Capture the cell that displays the provided text and extract its [x, y] central coordinate. 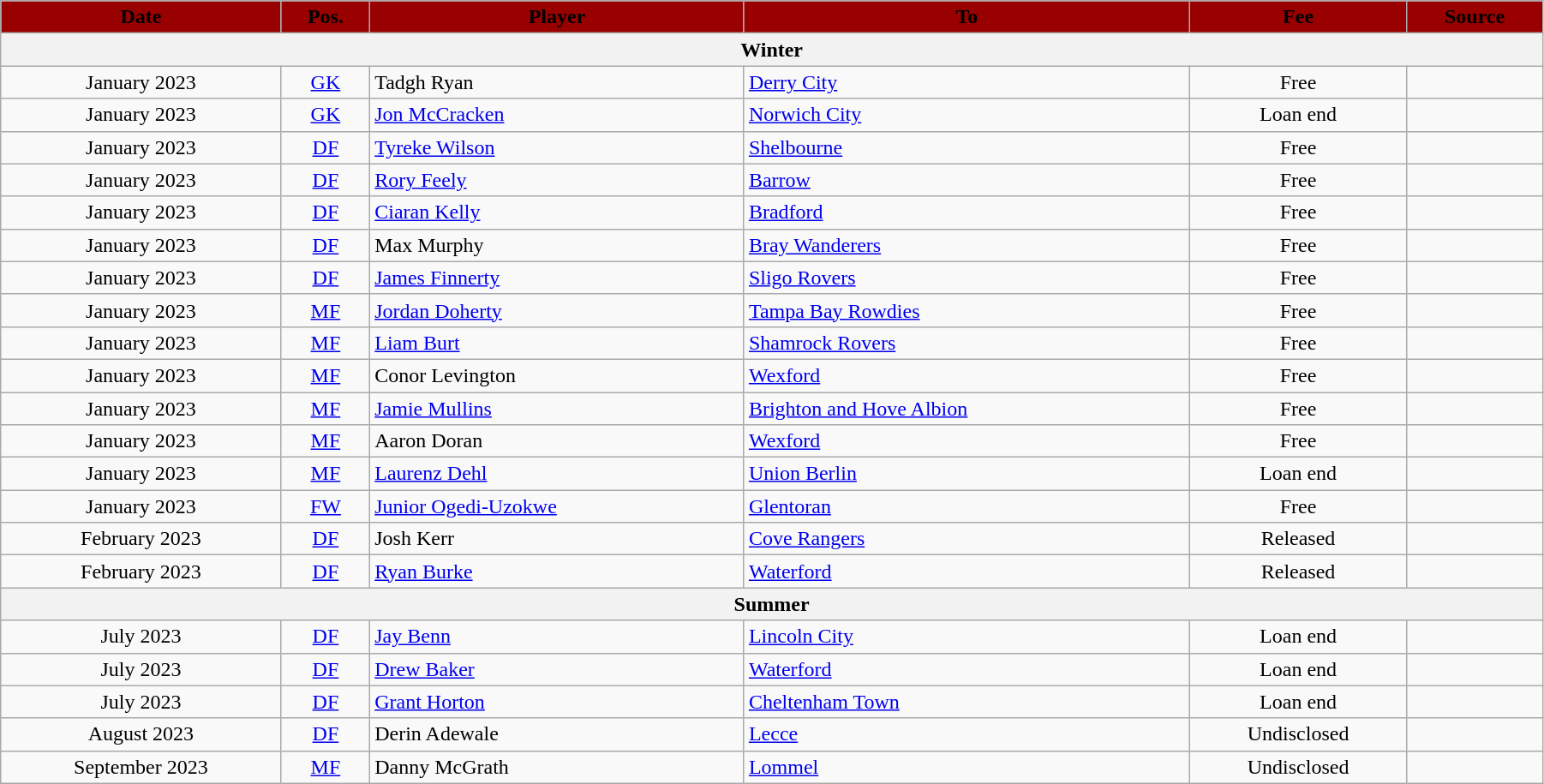
Max Murphy [557, 245]
Tadgh Ryan [557, 82]
To [966, 17]
Date [141, 17]
Fee [1297, 17]
Tyreke Wilson [557, 147]
Junior Ogedi-Uzokwe [557, 506]
Grant Horton [557, 702]
Norwich City [966, 115]
Cove Rangers [966, 539]
Laurenz Dehl [557, 474]
Bray Wanderers [966, 245]
Aaron Doran [557, 441]
Player [557, 17]
Ryan Burke [557, 572]
Shamrock Rovers [966, 343]
Brighton and Hove Albion [966, 409]
Tampa Bay Rowdies [966, 310]
Lincoln City [966, 637]
Barrow [966, 180]
FW [326, 506]
Conor Levington [557, 375]
Sligo Rovers [966, 278]
James Finnerty [557, 278]
Pos. [326, 17]
Drew Baker [557, 669]
Glentoran [966, 506]
Summer [772, 604]
Liam Burt [557, 343]
Jamie Mullins [557, 409]
Cheltenham Town [966, 702]
Bradford [966, 212]
Danny McGrath [557, 767]
Rory Feely [557, 180]
Union Berlin [966, 474]
August 2023 [141, 734]
Derry City [966, 82]
Josh Kerr [557, 539]
Source [1475, 17]
Derin Adewale [557, 734]
Lommel [966, 767]
Jay Benn [557, 637]
Shelbourne [966, 147]
Lecce [966, 734]
September 2023 [141, 767]
Jordan Doherty [557, 310]
Ciaran Kelly [557, 212]
Jon McCracken [557, 115]
Winter [772, 50]
